Detect which cell encompasses the target text, then output its [X, Y] center coordinate. 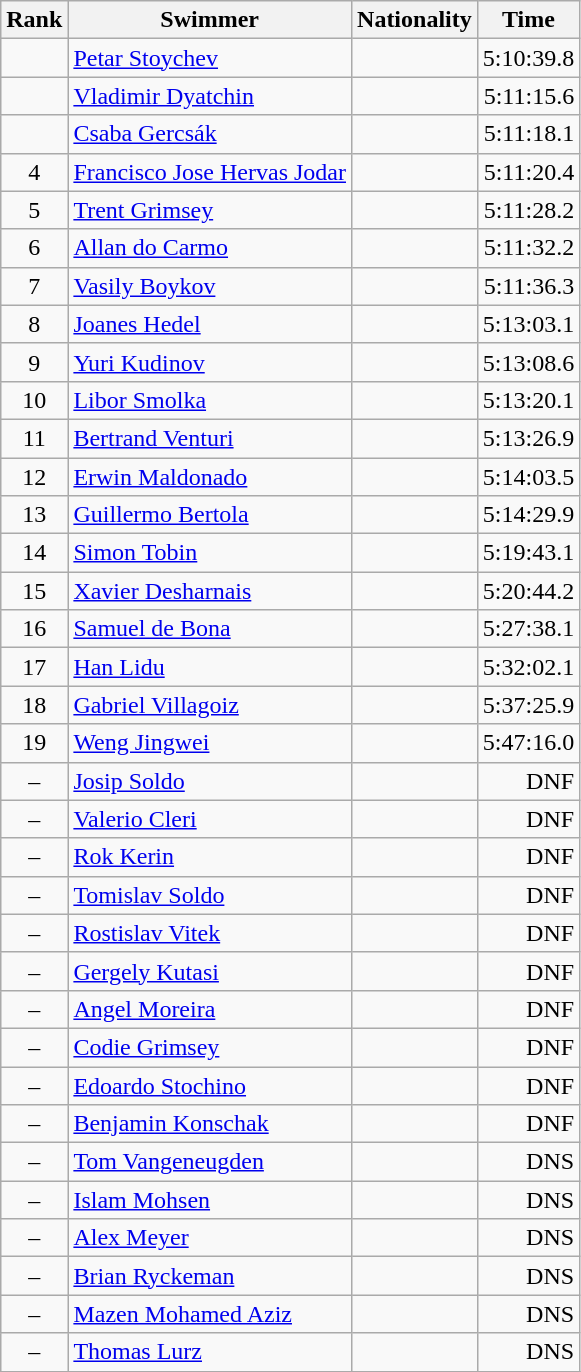
16 [34, 629]
6 [34, 248]
5:14:29.9 [528, 515]
Angel Moreira [210, 1009]
Joanes Hedel [210, 324]
5:11:32.2 [528, 248]
8 [34, 324]
5 [34, 210]
Francisco Jose Hervas Jodar [210, 172]
Petar Stoychev [210, 58]
5:11:36.3 [528, 286]
Time [528, 20]
5:13:26.9 [528, 438]
Allan do Carmo [210, 248]
5:14:03.5 [528, 477]
5:32:02.1 [528, 667]
Islam Mohsen [210, 1200]
5:13:20.1 [528, 400]
5:11:20.4 [528, 172]
10 [34, 400]
Thomas Lurz [210, 1352]
5:11:15.6 [528, 96]
Alex Meyer [210, 1238]
Gergely Kutasi [210, 971]
Libor Smolka [210, 400]
Vladimir Dyatchin [210, 96]
5:13:08.6 [528, 362]
5:13:03.1 [528, 324]
Edoardo Stochino [210, 1085]
Mazen Mohamed Aziz [210, 1314]
11 [34, 438]
19 [34, 743]
Codie Grimsey [210, 1047]
Weng Jingwei [210, 743]
Rank [34, 20]
Valerio Cleri [210, 819]
Trent Grimsey [210, 210]
Han Lidu [210, 667]
Tom Vangeneugden [210, 1162]
7 [34, 286]
5:19:43.1 [528, 553]
Xavier Desharnais [210, 591]
5:11:18.1 [528, 134]
17 [34, 667]
Csaba Gercsák [210, 134]
4 [34, 172]
5:10:39.8 [528, 58]
Erwin Maldonado [210, 477]
Benjamin Konschak [210, 1124]
Brian Ryckeman [210, 1276]
Guillermo Bertola [210, 515]
Samuel de Bona [210, 629]
18 [34, 705]
Simon Tobin [210, 553]
Josip Soldo [210, 781]
Yuri Kudinov [210, 362]
5:20:44.2 [528, 591]
12 [34, 477]
Nationality [415, 20]
14 [34, 553]
15 [34, 591]
Rostislav Vitek [210, 933]
Swimmer [210, 20]
5:27:38.1 [528, 629]
13 [34, 515]
5:37:25.9 [528, 705]
Rok Kerin [210, 857]
Bertrand Venturi [210, 438]
Vasily Boykov [210, 286]
Gabriel Villagoiz [210, 705]
9 [34, 362]
Tomislav Soldo [210, 895]
5:47:16.0 [528, 743]
5:11:28.2 [528, 210]
